Return [X, Y] of the center of cell containing provided text 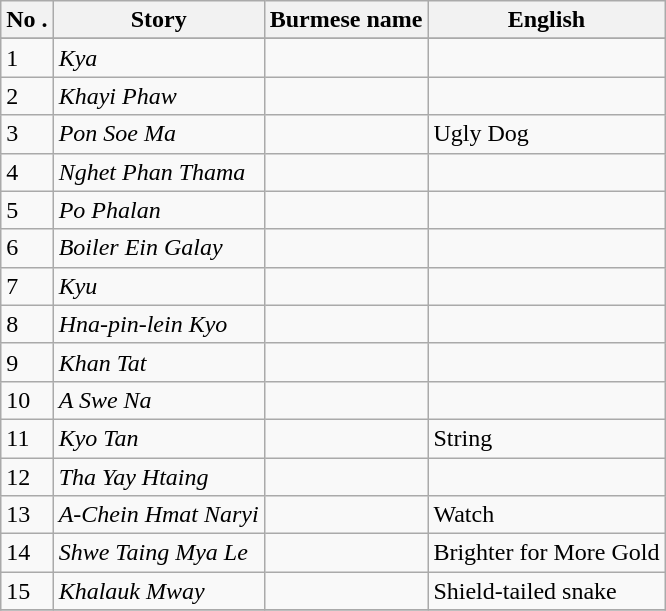
Burmese name [346, 20]
Watch [546, 515]
14 [27, 553]
Shield-tailed snake [546, 591]
Ugly Dog [546, 134]
English [546, 20]
13 [27, 515]
String [546, 438]
4 [27, 172]
Pon Soe Ma [158, 134]
Kya [158, 58]
2 [27, 96]
12 [27, 477]
Po Phalan [158, 210]
No . [27, 20]
Khalauk Mway [158, 591]
Khayi Phaw [158, 96]
Kyo Tan [158, 438]
3 [27, 134]
Brighter for More Gold [546, 553]
A-Chein Hmat Naryi [158, 515]
Nghet Phan Thama [158, 172]
11 [27, 438]
A Swe Na [158, 400]
Khan Tat [158, 362]
6 [27, 248]
15 [27, 591]
7 [27, 286]
Shwe Taing Mya Le [158, 553]
9 [27, 362]
Story [158, 20]
Tha Yay Htaing [158, 477]
1 [27, 58]
8 [27, 324]
10 [27, 400]
5 [27, 210]
Kyu [158, 286]
Hna-pin-lein Kyo [158, 324]
Boiler Ein Galay [158, 248]
